Return the [x, y] coordinate for the center point of the cell that contains the specified text.  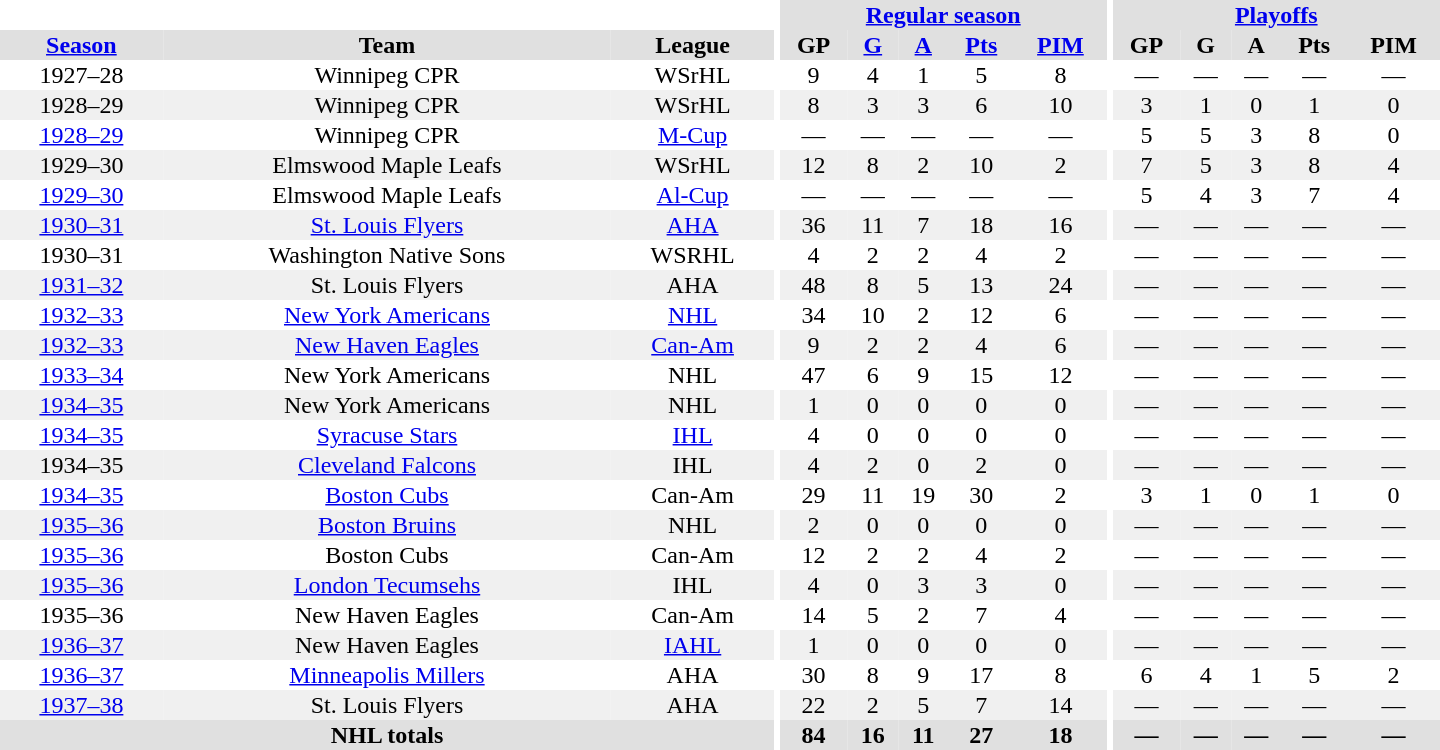
Al-Cup [692, 195]
17 [982, 675]
Playoffs [1276, 15]
League [692, 45]
1933–34 [82, 375]
London Tecumsehs [387, 585]
13 [982, 285]
1931–32 [82, 285]
IAHL [692, 645]
24 [1060, 285]
Team [387, 45]
1937–38 [82, 705]
Cleveland Falcons [387, 465]
27 [982, 735]
Season [82, 45]
NHL totals [387, 735]
84 [814, 735]
29 [814, 495]
36 [814, 225]
1927–28 [82, 75]
19 [924, 495]
Regular season [944, 15]
22 [814, 705]
Minneapolis Millers [387, 675]
Washington Native Sons [387, 255]
M-Cup [692, 135]
47 [814, 375]
Boston Bruins [387, 525]
48 [814, 285]
Syracuse Stars [387, 435]
34 [814, 315]
15 [982, 375]
WSRHL [692, 255]
